For the text-containing cell, return its midpoint in [X, Y] coordinate format. 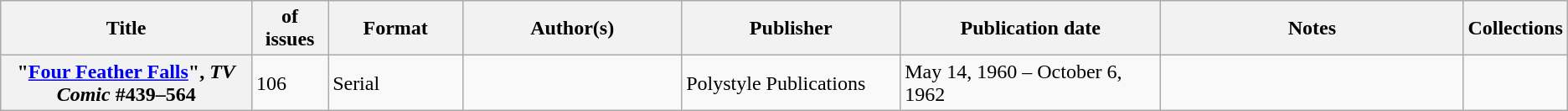
Notes [1312, 29]
Publisher [791, 29]
"Four Feather Falls", TV Comic #439–564 [126, 82]
Title [126, 29]
106 [290, 82]
Polystyle Publications [791, 82]
of issues [290, 29]
Serial [395, 82]
Author(s) [573, 29]
Format [395, 29]
Publication date [1030, 29]
May 14, 1960 – October 6, 1962 [1030, 82]
Collections [1515, 29]
